Return (X, Y) of the center of cell containing provided text 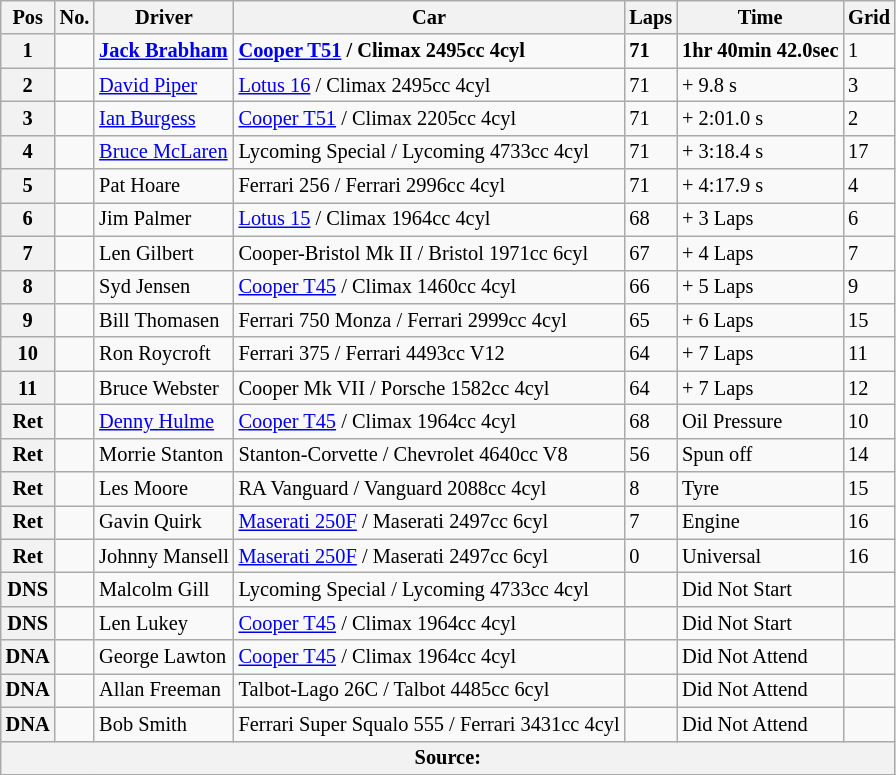
+ 6 Laps (760, 320)
14 (869, 455)
+ 9.8 s (760, 85)
Lotus 15 / Climax 1964cc 4cyl (430, 219)
17 (869, 152)
Grid (869, 17)
Ron Roycroft (164, 354)
Ferrari 256 / Ferrari 2996cc 4cyl (430, 186)
Jim Palmer (164, 219)
Cooper-Bristol Mk II / Bristol 1971cc 6cyl (430, 253)
Driver (164, 17)
Bob Smith (164, 724)
Ferrari 750 Monza / Ferrari 2999cc 4cyl (430, 320)
Morrie Stanton (164, 455)
Tyre (760, 489)
Gavin Quirk (164, 522)
Bill Thomasen (164, 320)
Malcolm Gill (164, 589)
Syd Jensen (164, 287)
RA Vanguard / Vanguard 2088cc 4cyl (430, 489)
0 (650, 556)
66 (650, 287)
Johnny Mansell (164, 556)
Bruce Webster (164, 388)
1hr 40min 42.0sec (760, 51)
Car (430, 17)
Source: (448, 758)
5 (28, 186)
+ 4 Laps (760, 253)
+ 2:01.0 s (760, 118)
Denny Hulme (164, 421)
Ferrari 375 / Ferrari 4493cc V12 (430, 354)
12 (869, 388)
Spun off (760, 455)
Universal (760, 556)
Talbot-Lago 26C / Talbot 4485cc 6cyl (430, 690)
Ian Burgess (164, 118)
No. (75, 17)
Cooper T51 / Climax 2205cc 4cyl (430, 118)
65 (650, 320)
George Lawton (164, 657)
Len Gilbert (164, 253)
Engine (760, 522)
Pos (28, 17)
Pat Hoare (164, 186)
Les Moore (164, 489)
56 (650, 455)
David Piper (164, 85)
Time (760, 17)
+ 5 Laps (760, 287)
+ 3 Laps (760, 219)
67 (650, 253)
Cooper T45 / Climax 1460cc 4cyl (430, 287)
+ 3:18.4 s (760, 152)
Lotus 16 / Climax 2495cc 4cyl (430, 85)
Ferrari Super Squalo 555 / Ferrari 3431cc 4cyl (430, 724)
Stanton-Corvette / Chevrolet 4640cc V8 (430, 455)
Oil Pressure (760, 421)
Len Lukey (164, 623)
Bruce McLaren (164, 152)
Cooper Mk VII / Porsche 1582cc 4cyl (430, 388)
Cooper T51 / Climax 2495cc 4cyl (430, 51)
Laps (650, 17)
+ 4:17.9 s (760, 186)
Allan Freeman (164, 690)
Jack Brabham (164, 51)
